Provide the [x, y] coordinate of the cell's center where the given text is located.  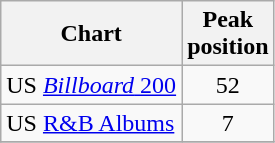
52 [228, 85]
US Billboard 200 [92, 85]
Peakposition [228, 34]
7 [228, 123]
Chart [92, 34]
US R&B Albums [92, 123]
